Find where the given text appears and provide that cell's center as (X, Y) coordinate. 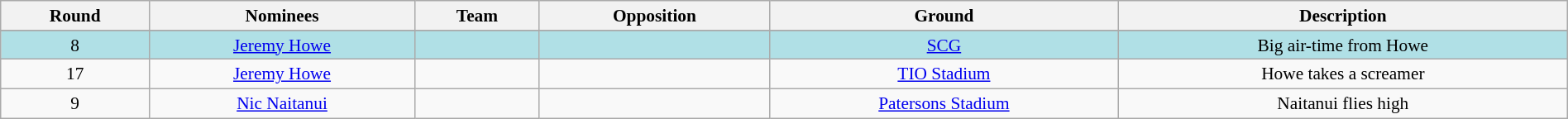
Howe takes a screamer (1343, 74)
Opposition (654, 16)
Ground (944, 16)
9 (75, 104)
Naitanui flies high (1343, 104)
Nic Naitanui (283, 104)
Nominees (283, 16)
17 (75, 74)
Big air-time from Howe (1343, 45)
Team (476, 16)
8 (75, 45)
Description (1343, 16)
Patersons Stadium (944, 104)
SCG (944, 45)
Round (75, 16)
TIO Stadium (944, 74)
